For the text-containing cell, return its midpoint in (x, y) coordinate format. 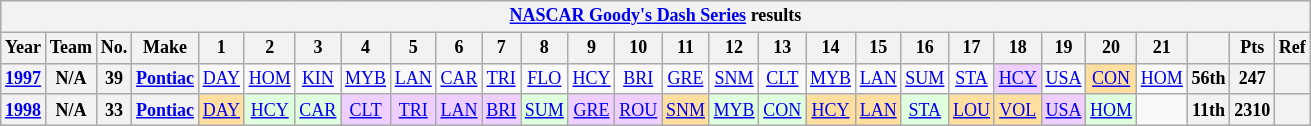
No. (114, 48)
19 (1064, 48)
2310 (1252, 110)
10 (638, 48)
1 (221, 48)
11 (686, 48)
8 (544, 48)
2 (270, 48)
KIN (318, 78)
21 (1162, 48)
6 (459, 48)
16 (925, 48)
4 (366, 48)
39 (114, 78)
1997 (24, 78)
FLO (544, 78)
1998 (24, 110)
LOU (972, 110)
15 (878, 48)
56th (1208, 78)
Team (70, 48)
9 (592, 48)
ROU (638, 110)
7 (502, 48)
Make (166, 48)
18 (1018, 48)
33 (114, 110)
17 (972, 48)
VOL (1018, 110)
247 (1252, 78)
Ref (1293, 48)
Year (24, 48)
13 (782, 48)
12 (734, 48)
5 (413, 48)
3 (318, 48)
NASCAR Goody's Dash Series results (656, 16)
14 (831, 48)
20 (1112, 48)
11th (1208, 110)
Pts (1252, 48)
